Find where the given text appears and provide that cell's center as (x, y) coordinate. 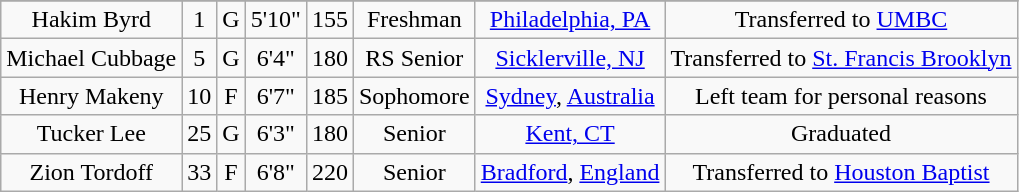
Freshman (414, 20)
25 (200, 134)
10 (200, 96)
RS Senior (414, 58)
Sicklerville, NJ (570, 58)
Bradford, England (570, 172)
6'4" (276, 58)
Transferred to Houston Baptist (841, 172)
5'10" (276, 20)
220 (330, 172)
6'3" (276, 134)
Henry Makeny (92, 96)
Hakim Byrd (92, 20)
33 (200, 172)
Philadelphia, PA (570, 20)
6'8" (276, 172)
Tucker Lee (92, 134)
155 (330, 20)
Transferred to St. Francis Brooklyn (841, 58)
Sydney, Australia (570, 96)
Sophomore (414, 96)
5 (200, 58)
Transferred to UMBC (841, 20)
Left team for personal reasons (841, 96)
Kent, CT (570, 134)
6'7" (276, 96)
1 (200, 20)
185 (330, 96)
Graduated (841, 134)
Michael Cubbage (92, 58)
Zion Tordoff (92, 172)
